For the text-containing cell, return its midpoint in [x, y] coordinate format. 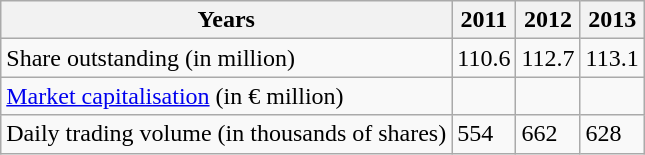
662 [548, 134]
Daily trading volume (in thousands of shares) [226, 134]
2013 [612, 20]
2011 [484, 20]
Years [226, 20]
Share outstanding (in million) [226, 58]
628 [612, 134]
554 [484, 134]
Market capitalisation (in € million) [226, 96]
2012 [548, 20]
113.1 [612, 58]
110.6 [484, 58]
112.7 [548, 58]
